Return [x, y] of the center of cell containing provided text 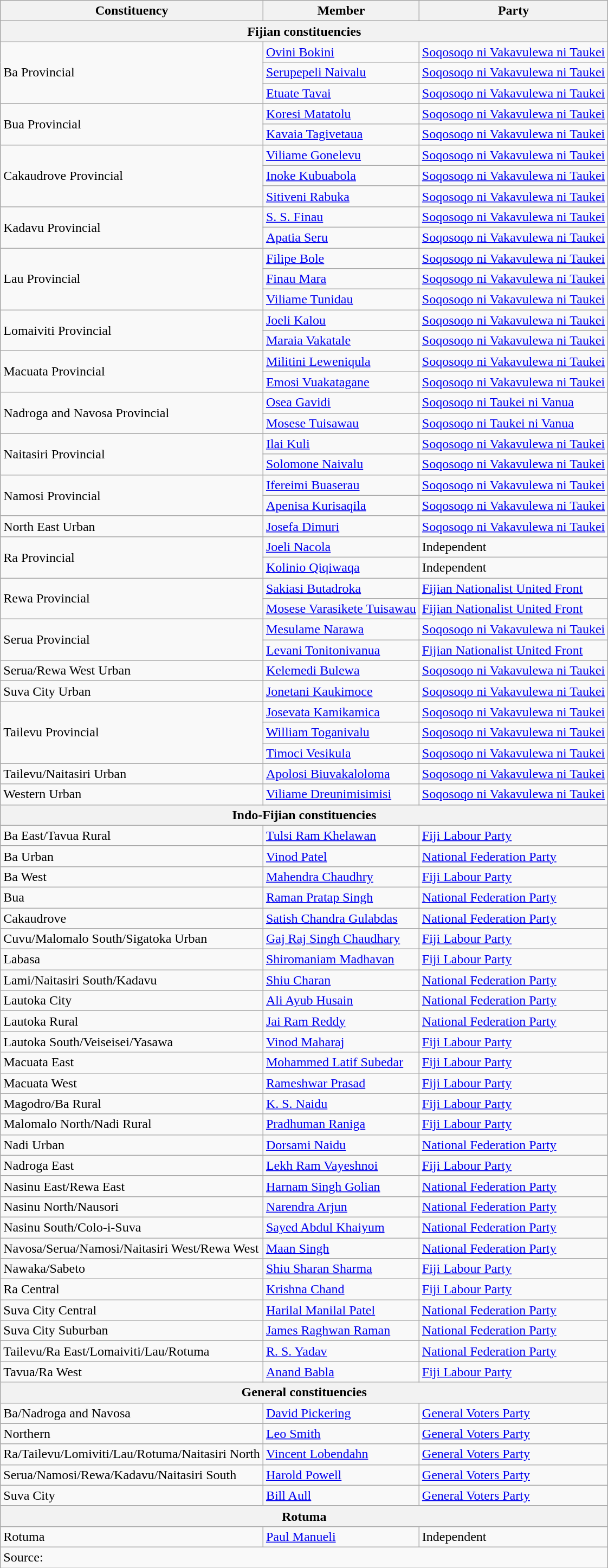
Vinod Patel [341, 856]
Shiu Charan [341, 980]
Member [341, 11]
Mosese Varasikete Tuisawau [341, 609]
Joeli Nacola [341, 547]
Serua Provincial [132, 640]
Emosi Vuakatagane [341, 382]
Shiromaniam Madhavan [341, 960]
Serupepeli Naivalu [341, 73]
Kavaia Tagivetaua [341, 134]
Macuata Provincial [132, 372]
Mesulame Narawa [341, 630]
Lami/Naitasiri South/Kadavu [132, 980]
Party [513, 11]
Nawaka/Sabeto [132, 1269]
Ba/Nadroga and Navosa [132, 1413]
Josevata Kamikamica [341, 712]
Filipe Bole [341, 258]
David Pickering [341, 1413]
Nasinu East/Rewa East [132, 1186]
Apolosi Biuvakaloloma [341, 774]
Mosese Tuisawau [341, 423]
Western Urban [132, 794]
Constituency [132, 11]
Lautoka South/Veiseisei/Yasawa [132, 1042]
Satish Chandra Gulabdas [341, 918]
Apatia Seru [341, 237]
Paul Manueli [341, 1537]
Dorsami Naidu [341, 1145]
Ba West [132, 877]
Vinod Maharaj [341, 1042]
Kolinio Qiqiwaqa [341, 567]
North East Urban [132, 526]
Josefa Dimuri [341, 526]
Ba Provincial [132, 73]
General constituencies [305, 1392]
Joeli Kalou [341, 320]
Timoci Vesikula [341, 753]
Magodro/Ba Rural [132, 1104]
Tulsi Ram Khelawan [341, 835]
Namosi Provincial [132, 495]
Tavua/Ra West [132, 1372]
Ra Central [132, 1290]
Levani Tonitonivanua [341, 650]
Serua/Namosi/Rewa/Kadavu/Naitasiri South [132, 1475]
Osea Gavidi [341, 403]
Ilai Kuli [341, 444]
Nadi Urban [132, 1145]
Kadavu Provincial [132, 227]
Etuate Tavai [341, 93]
Lau Provincial [132, 279]
Lautoka Rural [132, 1021]
Harold Powell [341, 1475]
Sayed Abdul Khaiyum [341, 1227]
Mohammed Latif Subedar [341, 1062]
R. S. Yadav [341, 1351]
Jai Ram Reddy [341, 1021]
Inoke Kubuabola [341, 176]
Raman Pratap Singh [341, 897]
Malomalo North/Nadi Rural [132, 1124]
Shiu Sharan Sharma [341, 1269]
Sitiveni Rabuka [341, 196]
Militini Leweniqula [341, 361]
Maraia Vakatale [341, 341]
Pradhuman Raniga [341, 1124]
Finau Mara [341, 279]
Tailevu Provincial [132, 733]
Harnam Singh Golian [341, 1186]
Lomaiviti Provincial [132, 331]
Leo Smith [341, 1434]
Ra/Tailevu/Lomiviti/Lau/Rotuma/Naitasiri North [132, 1454]
Macuata West [132, 1083]
Apenisa Kurisaqila [341, 506]
Anand Babla [341, 1372]
Rewa Provincial [132, 598]
Bua Provincial [132, 124]
Gaj Raj Singh Chaudhary [341, 939]
Nadroga and Navosa Provincial [132, 413]
Viliame Gonelevu [341, 155]
Fijian constituencies [305, 31]
K. S. Naidu [341, 1104]
Krishna Chand [341, 1290]
Naitasiri Provincial [132, 454]
Ra Provincial [132, 557]
Suva City [132, 1495]
Viliame Tunidau [341, 300]
Cakaudrove Provincial [132, 176]
William Toganivalu [341, 733]
James Raghwan Raman [341, 1331]
Jonetani Kaukimoce [341, 691]
Narendra Arjun [341, 1207]
Tailevu/Naitasiri Urban [132, 774]
Koresi Matatolu [341, 114]
Tailevu/Ra East/Lomaiviti/Lau/Rotuma [132, 1351]
Northern [132, 1434]
Ali Ayub Husain [341, 1001]
Sakiasi Butadroka [341, 588]
Ifereimi Buaserau [341, 485]
Viliame Dreunimisimisi [341, 794]
S. S. Finau [341, 217]
Rameshwar Prasad [341, 1083]
Source: [305, 1557]
Suva City Suburban [132, 1331]
Ba Urban [132, 856]
Labasa [132, 960]
Vincent Lobendahn [341, 1454]
Lekh Ram Vayeshnoi [341, 1165]
Serua/Rewa West Urban [132, 671]
Bill Aull [341, 1495]
Cakaudrove [132, 918]
Bua [132, 897]
Nadroga East [132, 1165]
Indo-Fijian constituencies [305, 815]
Harilal Manilal Patel [341, 1310]
Maan Singh [341, 1248]
Kelemedi Bulewa [341, 671]
Cuvu/Malomalo South/Sigatoka Urban [132, 939]
Solomone Naivalu [341, 464]
Ovini Bokini [341, 52]
Nasinu North/Nausori [132, 1207]
Lautoka City [132, 1001]
Macuata East [132, 1062]
Nasinu South/Colo-i-Suva [132, 1227]
Ba East/Tavua Rural [132, 835]
Navosa/Serua/Namosi/Naitasiri West/Rewa West [132, 1248]
Mahendra Chaudhry [341, 877]
Suva City Central [132, 1310]
Suva City Urban [132, 691]
